Locate the cell with the specified text and output its [x, y] center coordinate. 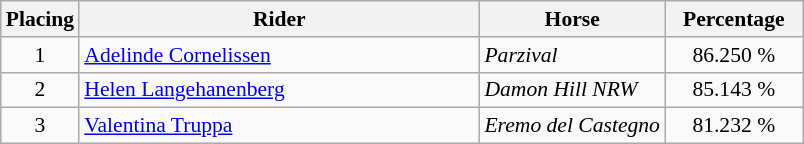
2 [40, 90]
3 [40, 126]
Placing [40, 19]
Horse [572, 19]
Adelinde Cornelissen [279, 55]
Damon Hill NRW [572, 90]
Eremo del Castegno [572, 126]
Helen Langehanenberg [279, 90]
Parzival [572, 55]
Percentage [734, 19]
85.143 % [734, 90]
Valentina Truppa [279, 126]
81.232 % [734, 126]
Rider [279, 19]
1 [40, 55]
86.250 % [734, 55]
